Return the [X, Y] coordinate for the center point of the cell that contains the specified text.  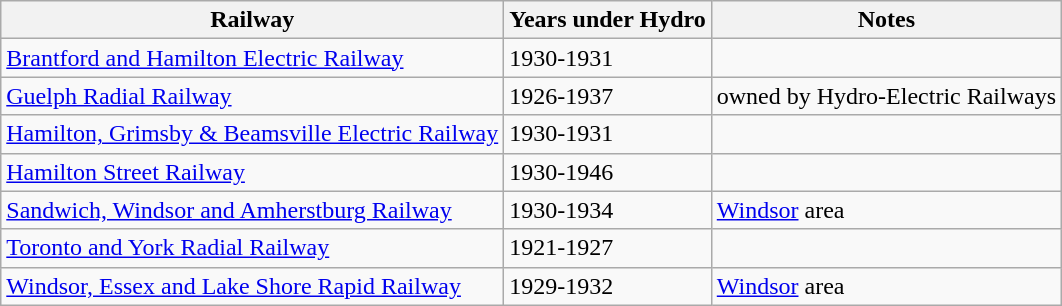
Sandwich, Windsor and Amherstburg Railway [252, 210]
1929-1932 [608, 286]
Brantford and Hamilton Electric Railway [252, 58]
1921-1927 [608, 248]
Windsor, Essex and Lake Shore Rapid Railway [252, 286]
1930-1946 [608, 172]
Years under Hydro [608, 20]
Notes [886, 20]
Hamilton, Grimsby & Beamsville Electric Railway [252, 134]
Toronto and York Radial Railway [252, 248]
owned by Hydro-Electric Railways [886, 96]
1930-1934 [608, 210]
Hamilton Street Railway [252, 172]
1926-1937 [608, 96]
Guelph Radial Railway [252, 96]
Railway [252, 20]
